Provide the (X, Y) coordinate of the cell's center where the given text is located.  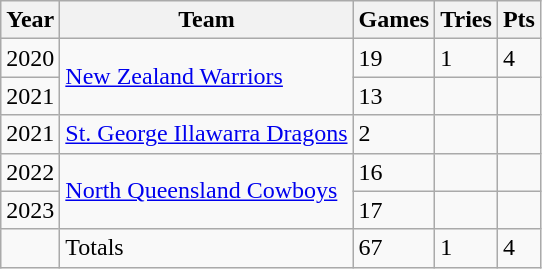
2020 (30, 58)
67 (394, 248)
Totals (206, 248)
Team (206, 20)
17 (394, 210)
Pts (518, 20)
Tries (466, 20)
North Queensland Cowboys (206, 191)
2023 (30, 210)
New Zealand Warriors (206, 77)
Games (394, 20)
St. George Illawarra Dragons (206, 134)
19 (394, 58)
13 (394, 96)
Year (30, 20)
16 (394, 172)
2 (394, 134)
2022 (30, 172)
